Pinpoint the cell where the given text exists, returning its (x, y) midpoint coordinate. 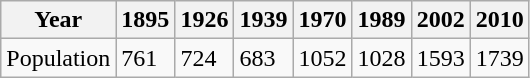
1926 (204, 20)
1052 (322, 58)
1593 (440, 58)
761 (146, 58)
2002 (440, 20)
683 (264, 58)
1895 (146, 20)
1970 (322, 20)
2010 (500, 20)
724 (204, 58)
1939 (264, 20)
1739 (500, 58)
1028 (382, 58)
Population (58, 58)
Year (58, 20)
1989 (382, 20)
